Return (x, y) of the center of cell containing provided text 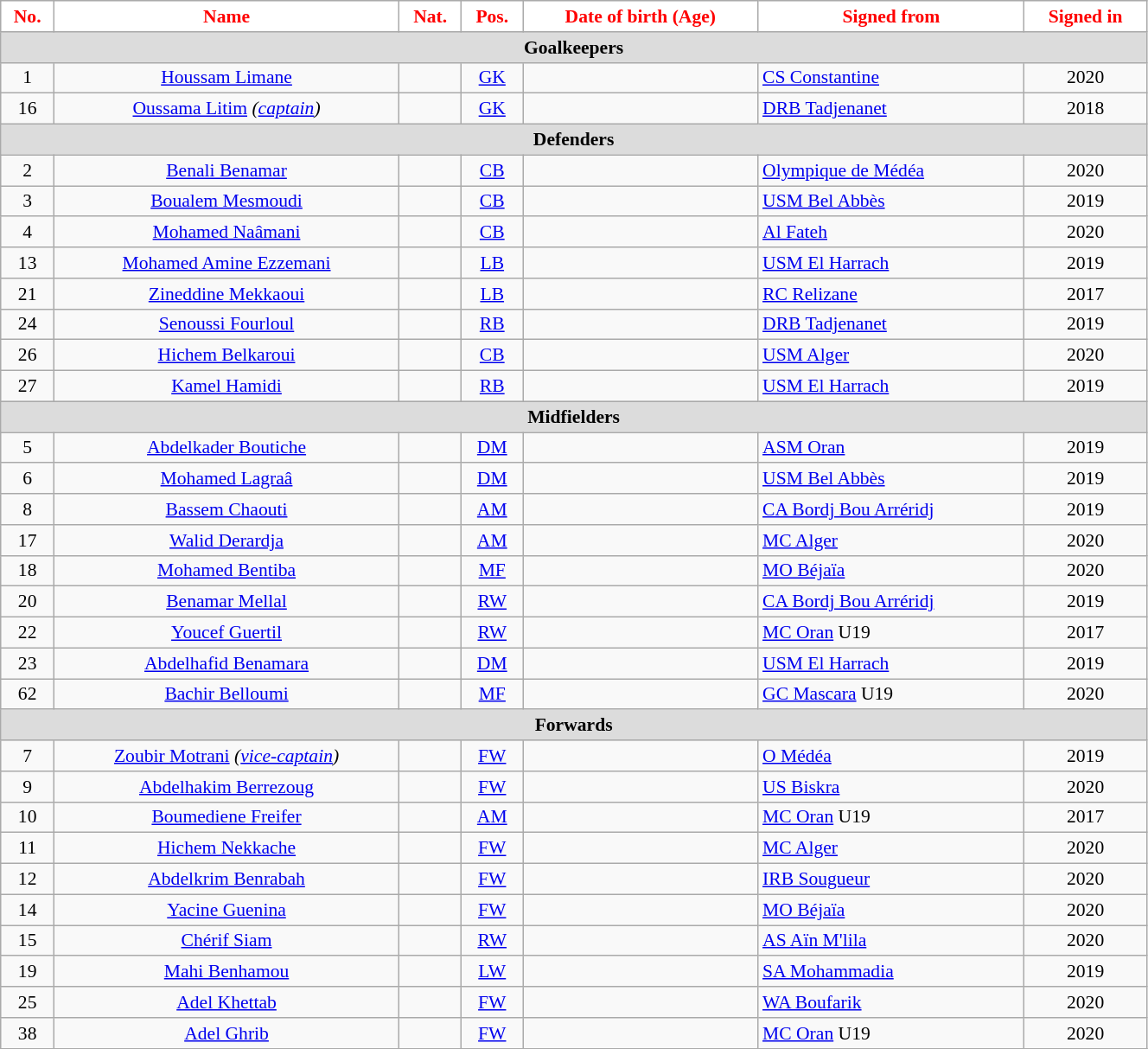
23 (28, 663)
2 (28, 170)
27 (28, 387)
CS Constantine (891, 78)
62 (28, 694)
7 (28, 756)
3 (28, 201)
Benali Benamar (226, 170)
5 (28, 448)
Senoussi Fourloul (226, 324)
Adel Ghrib (226, 1033)
16 (28, 109)
Defenders (574, 140)
Houssam Limane (226, 78)
19 (28, 972)
Pos. (493, 16)
1 (28, 78)
6 (28, 479)
11 (28, 848)
Zoubir Motrani (vice-captain) (226, 756)
Olympique de Médéa (891, 170)
14 (28, 910)
LW (493, 972)
Bassem Chaouti (226, 509)
2018 (1086, 109)
Nat. (430, 16)
Midfielders (574, 417)
GC Mascara U19 (891, 694)
Walid Derardja (226, 540)
Date of birth (Age) (641, 16)
Hichem Nekkache (226, 848)
Mohamed Amine Ezzemani (226, 263)
Zineddine Mekkaoui (226, 294)
Youcef Guertil (226, 633)
26 (28, 355)
Abdelhafid Benamara (226, 663)
17 (28, 540)
8 (28, 509)
Yacine Guenina (226, 910)
Al Fateh (891, 233)
Goalkeepers (574, 48)
Adel Khettab (226, 1002)
WA Boufarik (891, 1002)
Abdelkrim Benrabah (226, 879)
Mohamed Bentiba (226, 571)
Chérif Siam (226, 941)
18 (28, 571)
20 (28, 602)
22 (28, 633)
Kamel Hamidi (226, 387)
15 (28, 941)
O Médéa (891, 756)
10 (28, 817)
21 (28, 294)
US Biskra (891, 787)
No. (28, 16)
12 (28, 879)
Benamar Mellal (226, 602)
4 (28, 233)
IRB Sougueur (891, 879)
Signed from (891, 16)
ASM Oran (891, 448)
Abdelkader Boutiche (226, 448)
25 (28, 1002)
Mohamed Lagraâ (226, 479)
38 (28, 1033)
13 (28, 263)
24 (28, 324)
Signed in (1086, 16)
Name (226, 16)
Forwards (574, 726)
RC Relizane (891, 294)
Mahi Benhamou (226, 972)
Oussama Litim (captain) (226, 109)
USM Alger (891, 355)
Abdelhakim Berrezoug (226, 787)
9 (28, 787)
Boumediene Freifer (226, 817)
Mohamed Naâmani (226, 233)
Bachir Belloumi (226, 694)
SA Mohammadia (891, 972)
Hichem Belkaroui (226, 355)
Boualem Mesmoudi (226, 201)
AS Aïn M'lila (891, 941)
